For the text-containing cell, return its midpoint in (X, Y) coordinate format. 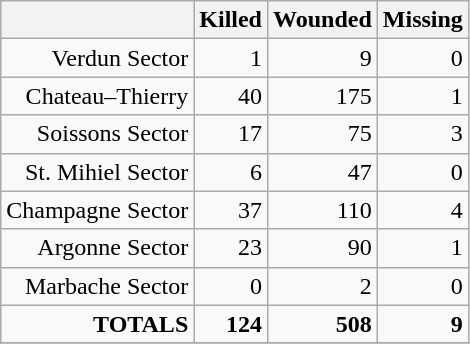
40 (231, 96)
47 (322, 172)
Killed (231, 20)
Marbache Sector (98, 286)
Wounded (322, 20)
TOTALS (98, 324)
Champagne Sector (98, 210)
90 (322, 248)
2 (322, 286)
Soissons Sector (98, 134)
St. Mihiel Sector (98, 172)
Argonne Sector (98, 248)
175 (322, 96)
Verdun Sector (98, 58)
6 (231, 172)
23 (231, 248)
Missing (422, 20)
3 (422, 134)
124 (231, 324)
110 (322, 210)
17 (231, 134)
37 (231, 210)
Chateau–Thierry (98, 96)
75 (322, 134)
4 (422, 210)
508 (322, 324)
